From the cell containing the given text, extract its center point as (x, y) coordinate. 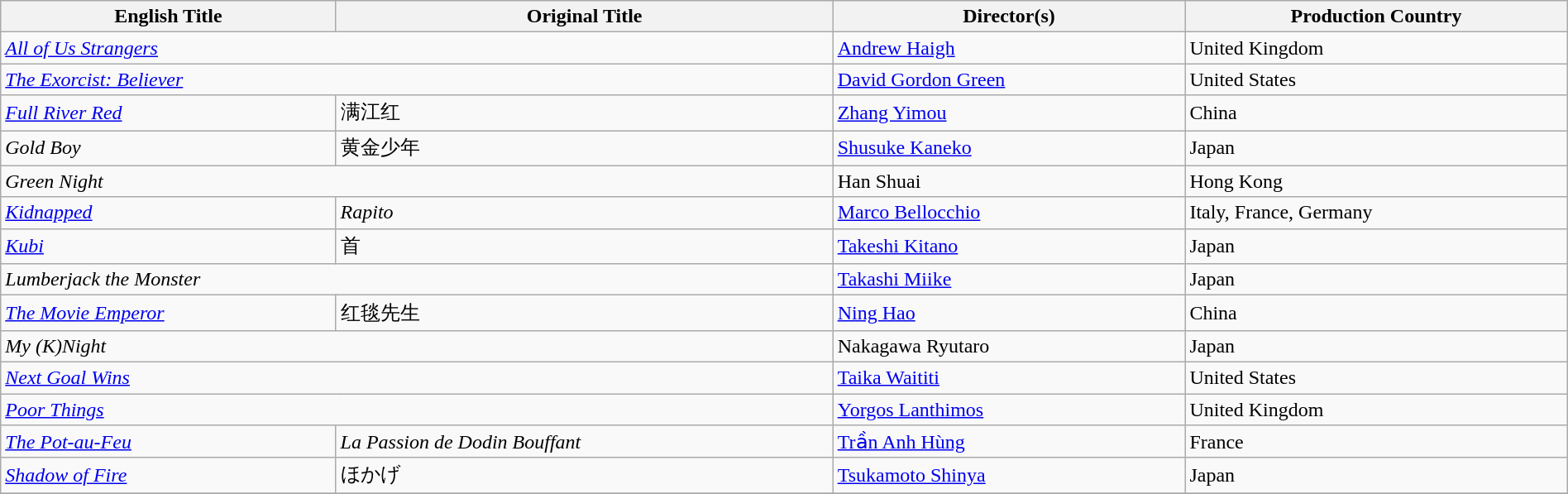
Rapito (584, 213)
Tsukamoto Shinya (1009, 475)
Taika Waititi (1009, 377)
Shusuke Kaneko (1009, 149)
Marco Bellocchio (1009, 213)
Yorgos Lanthimos (1009, 410)
France (1376, 442)
黄金少年 (584, 149)
The Pot-au-Feu (169, 442)
满江红 (584, 113)
红毯先生 (584, 313)
Takashi Miike (1009, 280)
ほかげ (584, 475)
Full River Red (169, 113)
Italy, France, Germany (1376, 213)
The Movie Emperor (169, 313)
Poor Things (417, 410)
Lumberjack the Monster (417, 280)
Zhang Yimou (1009, 113)
All of Us Strangers (417, 48)
The Exorcist: Believer (417, 79)
Next Goal Wins (417, 377)
Takeshi Kitano (1009, 247)
David Gordon Green (1009, 79)
My (K)Night (417, 346)
Production Country (1376, 17)
English Title (169, 17)
Nakagawa Ryutaro (1009, 346)
Kidnapped (169, 213)
Shadow of Fire (169, 475)
Trần Anh Hùng (1009, 442)
Han Shuai (1009, 181)
首 (584, 247)
Original Title (584, 17)
Kubi (169, 247)
Andrew Haigh (1009, 48)
Gold Boy (169, 149)
Green Night (417, 181)
Ning Hao (1009, 313)
Hong Kong (1376, 181)
Director(s) (1009, 17)
La Passion de Dodin Bouffant (584, 442)
